Identify which cell holds the provided text, then report its (x, y) central coordinate. 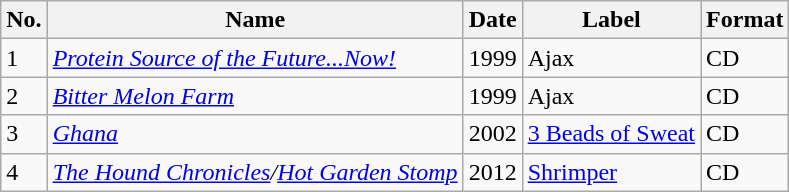
Ghana (255, 134)
4 (24, 172)
2 (24, 96)
Date (492, 20)
2002 (492, 134)
Bitter Melon Farm (255, 96)
No. (24, 20)
3 (24, 134)
The Hound Chronicles/Hot Garden Stomp (255, 172)
3 Beads of Sweat (611, 134)
Label (611, 20)
Protein Source of the Future...Now! (255, 58)
1 (24, 58)
Name (255, 20)
Shrimper (611, 172)
Format (745, 20)
2012 (492, 172)
